Pinpoint the cell where the given text exists, returning its (X, Y) midpoint coordinate. 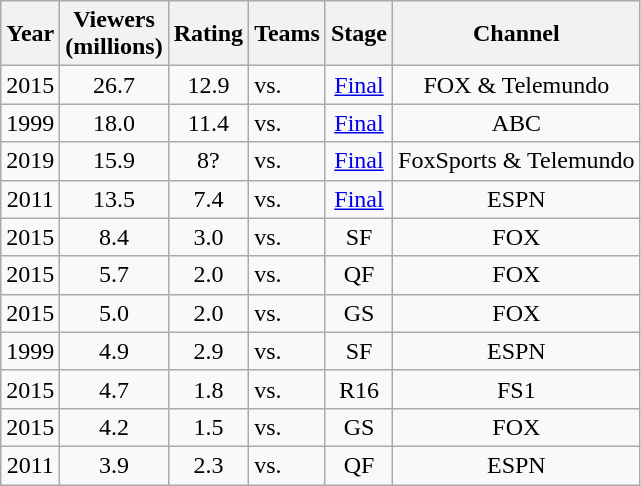
26.7 (114, 85)
R16 (358, 389)
Year (30, 34)
ABC (517, 123)
2.9 (208, 351)
3.9 (114, 465)
FoxSports & Telemundo (517, 161)
15.9 (114, 161)
Stage (358, 34)
13.5 (114, 199)
18.0 (114, 123)
FOX & Telemundo (517, 85)
4.7 (114, 389)
FS1 (517, 389)
5.0 (114, 313)
11.4 (208, 123)
1.8 (208, 389)
7.4 (208, 199)
8? (208, 161)
1.5 (208, 427)
2.3 (208, 465)
5.7 (114, 275)
2019 (30, 161)
4.2 (114, 427)
4.9 (114, 351)
Channel (517, 34)
8.4 (114, 237)
Rating (208, 34)
Viewers (millions) (114, 34)
12.9 (208, 85)
Teams (288, 34)
3.0 (208, 237)
